Capture the cell that displays the provided text and extract its [x, y] central coordinate. 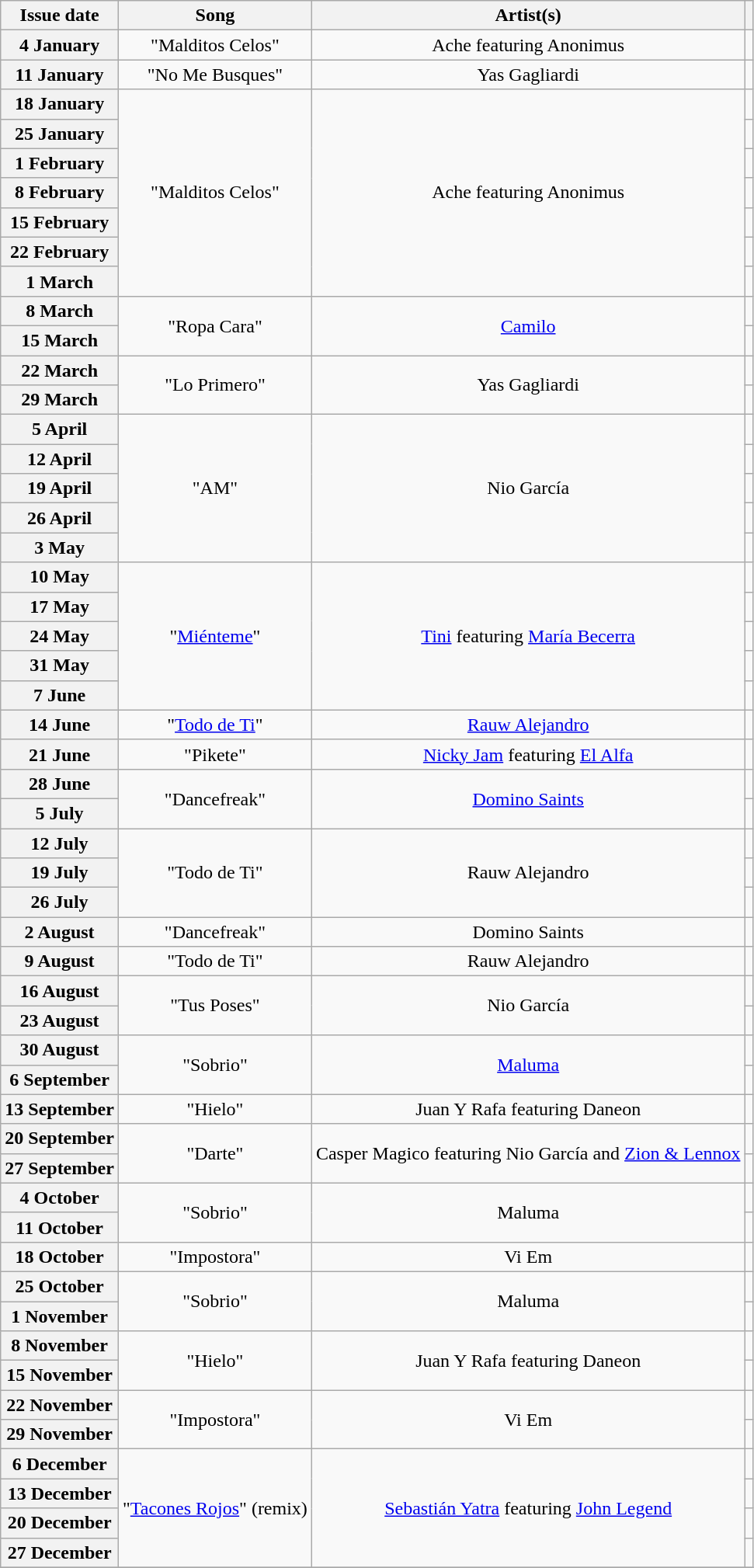
23 August [60, 1020]
25 January [60, 134]
16 August [60, 991]
"Ropa Cara" [214, 325]
8 March [60, 311]
1 November [60, 1316]
Camilo [528, 325]
4 October [60, 1198]
21 June [60, 754]
29 November [60, 1434]
27 December [60, 1552]
1 February [60, 163]
14 June [60, 725]
28 June [60, 784]
"Tacones Rojos" (remix) [214, 1508]
22 November [60, 1405]
3 May [60, 548]
19 July [60, 873]
26 July [60, 902]
5 July [60, 813]
5 April [60, 429]
27 September [60, 1168]
Casper Magico featuring Nio García and Zion & Lennox [528, 1153]
"Darte" [214, 1153]
"AM" [214, 488]
2 August [60, 932]
11 January [60, 75]
31 May [60, 666]
9 August [60, 961]
15 March [60, 340]
11 October [60, 1227]
Nicky Jam featuring El Alfa [528, 754]
13 September [60, 1109]
19 April [60, 488]
22 March [60, 370]
20 September [60, 1139]
17 May [60, 607]
29 March [60, 400]
26 April [60, 518]
18 October [60, 1257]
12 April [60, 459]
30 August [60, 1050]
20 December [60, 1523]
15 February [60, 222]
10 May [60, 577]
"Lo Primero" [214, 385]
"Pikete" [214, 754]
15 November [60, 1375]
Artist(s) [528, 16]
18 January [60, 104]
Issue date [60, 16]
"Tus Poses" [214, 1006]
4 January [60, 45]
"Miénteme" [214, 636]
8 November [60, 1346]
25 October [60, 1286]
1 March [60, 281]
"No Me Busques" [214, 75]
6 September [60, 1080]
12 July [60, 843]
Tini featuring María Becerra [528, 636]
Sebastián Yatra featuring John Legend [528, 1508]
Song [214, 16]
22 February [60, 252]
13 December [60, 1493]
24 May [60, 636]
7 June [60, 695]
8 February [60, 193]
6 December [60, 1464]
